Provide the (X, Y) coordinate of the cell's center where the given text is located.  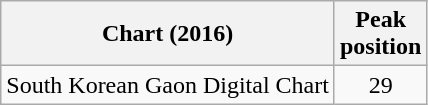
Chart (2016) (168, 34)
Peakposition (380, 34)
29 (380, 85)
South Korean Gaon Digital Chart (168, 85)
